Determine the [X, Y] coordinate at the center of the cell enclosing the given text.  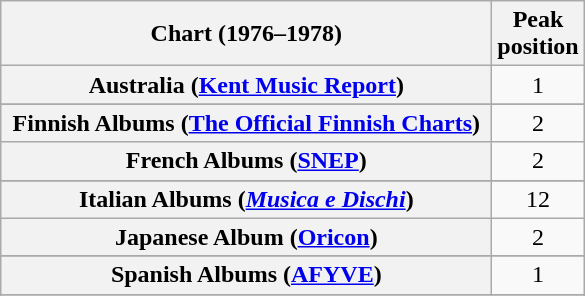
Chart (1976–1978) [246, 34]
Peakposition [538, 34]
Finnish Albums (The Official Finnish Charts) [246, 123]
12 [538, 199]
Spanish Albums (AFYVE) [246, 275]
Australia (Kent Music Report) [246, 85]
Japanese Album (Oricon) [246, 237]
Italian Albums (Musica e Dischi) [246, 199]
French Albums (SNEP) [246, 161]
